Return [x, y] of the center of cell containing provided text 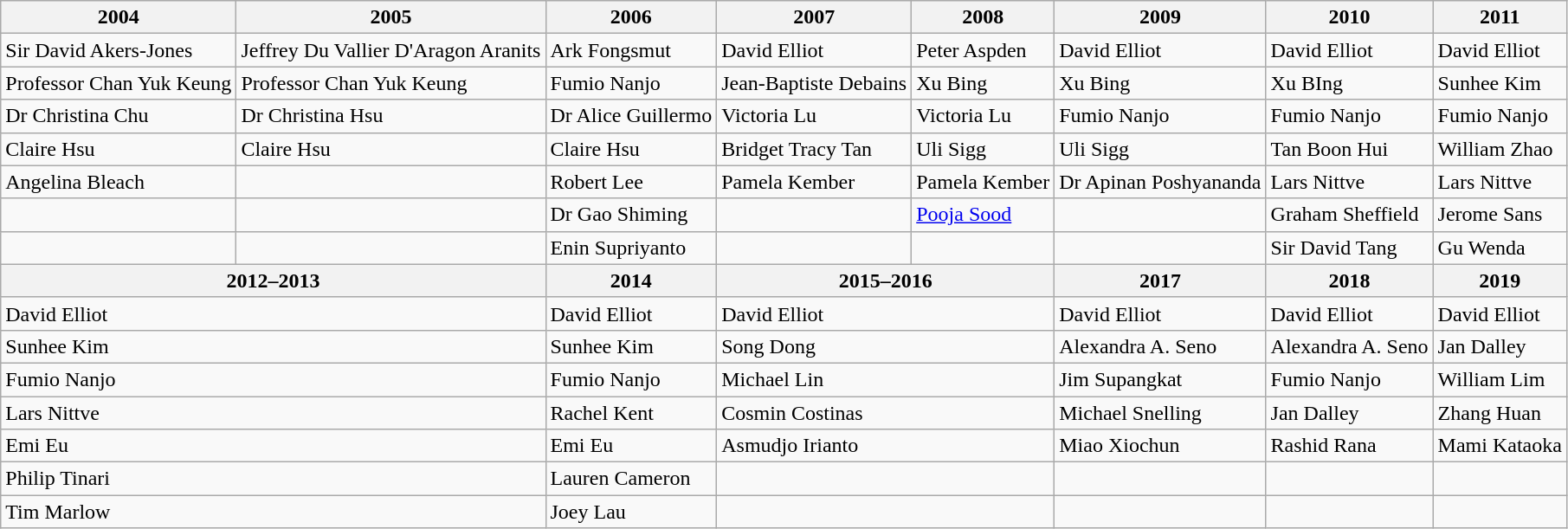
William Lim [1500, 379]
2011 [1500, 17]
Dr Alice Guillermo [631, 116]
Robert Lee [631, 182]
2004 [119, 17]
Philip Tinari [274, 479]
Cosmin Costinas [886, 413]
Ark Fongsmut [631, 50]
Pooja Sood [984, 215]
Xu BIng [1349, 83]
Sir David Tang [1349, 248]
Lauren Cameron [631, 479]
2018 [1349, 281]
Angelina Bleach [119, 182]
Peter Aspden [984, 50]
Jean-Baptiste Debains [814, 83]
Jim Supangkat [1160, 379]
Miao Xiochun [1160, 446]
Michael Lin [886, 379]
2005 [391, 17]
Tan Boon Hui [1349, 149]
Rachel Kent [631, 413]
2012–2013 [274, 281]
Song Dong [886, 346]
2010 [1349, 17]
Dr Christina Chu [119, 116]
2015–2016 [886, 281]
Asmudjo Irianto [886, 446]
2014 [631, 281]
Graham Sheffield [1349, 215]
Gu Wenda [1500, 248]
Tim Marlow [274, 512]
2017 [1160, 281]
Jeffrey Du Vallier D'Aragon Aranits [391, 50]
Dr Christina Hsu [391, 116]
Bridget Tracy Tan [814, 149]
Mami Kataoka [1500, 446]
2009 [1160, 17]
2006 [631, 17]
Zhang Huan [1500, 413]
Rashid Rana [1349, 446]
2008 [984, 17]
Sir David Akers-Jones [119, 50]
2019 [1500, 281]
Jerome Sans [1500, 215]
Enin Supriyanto [631, 248]
William Zhao [1500, 149]
2007 [814, 17]
Joey Lau [631, 512]
Dr Apinan Poshyananda [1160, 182]
Michael Snelling [1160, 413]
Dr Gao Shiming [631, 215]
